From the cell containing the given text, extract its center point as (x, y) coordinate. 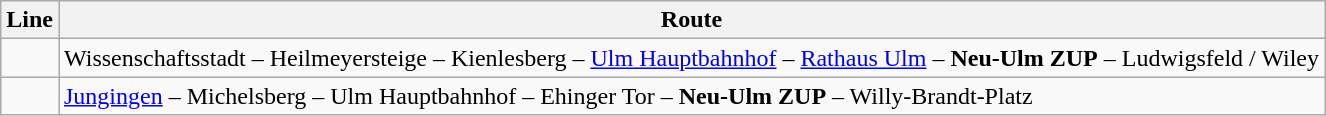
Line (30, 20)
Jungingen – Michelsberg – Ulm Hauptbahnhof – Ehinger Tor – Neu-Ulm ZUP – Willy-Brandt-Platz (691, 96)
Wissenschaftsstadt – Heilmeyersteige – Kienlesberg – Ulm Hauptbahnhof – Rathaus Ulm – Neu-Ulm ZUP – Ludwigsfeld / Wiley (691, 58)
Route (691, 20)
